Provide the [X, Y] coordinate of the cell's center where the given text is located.  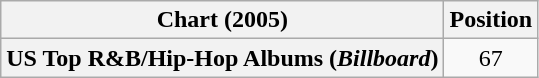
US Top R&B/Hip-Hop Albums (Billboard) [222, 58]
67 [491, 58]
Chart (2005) [222, 20]
Position [491, 20]
